For the text-containing cell, return its midpoint in [x, y] coordinate format. 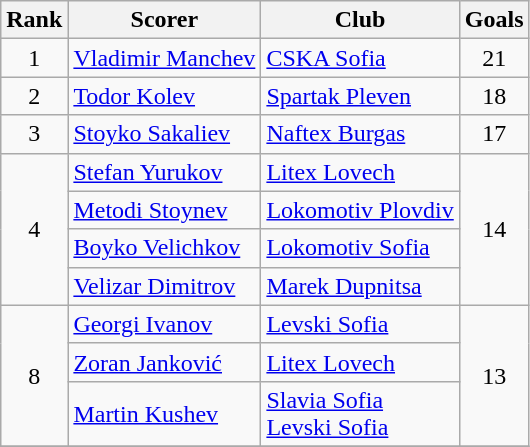
Velizar Dimitrov [164, 286]
21 [494, 58]
3 [34, 134]
Metodi Stoynev [164, 210]
Lokomotiv Plovdiv [360, 210]
4 [34, 229]
13 [494, 376]
Naftex Burgas [360, 134]
Rank [34, 20]
Slavia SofiaLevski Sofia [360, 414]
Georgi Ivanov [164, 324]
Todor Kolev [164, 96]
Marek Dupnitsa [360, 286]
Levski Sofia [360, 324]
Stoyko Sakaliev [164, 134]
Scorer [164, 20]
CSKA Sofia [360, 58]
17 [494, 134]
Lokomotiv Sofia [360, 248]
8 [34, 376]
1 [34, 58]
Goals [494, 20]
Martin Kushev [164, 414]
Vladimir Manchev [164, 58]
14 [494, 229]
Zoran Janković [164, 362]
Stefan Yurukov [164, 172]
18 [494, 96]
2 [34, 96]
Spartak Pleven [360, 96]
Club [360, 20]
Boyko Velichkov [164, 248]
